Locate the cell with the specified text and output its [X, Y] center coordinate. 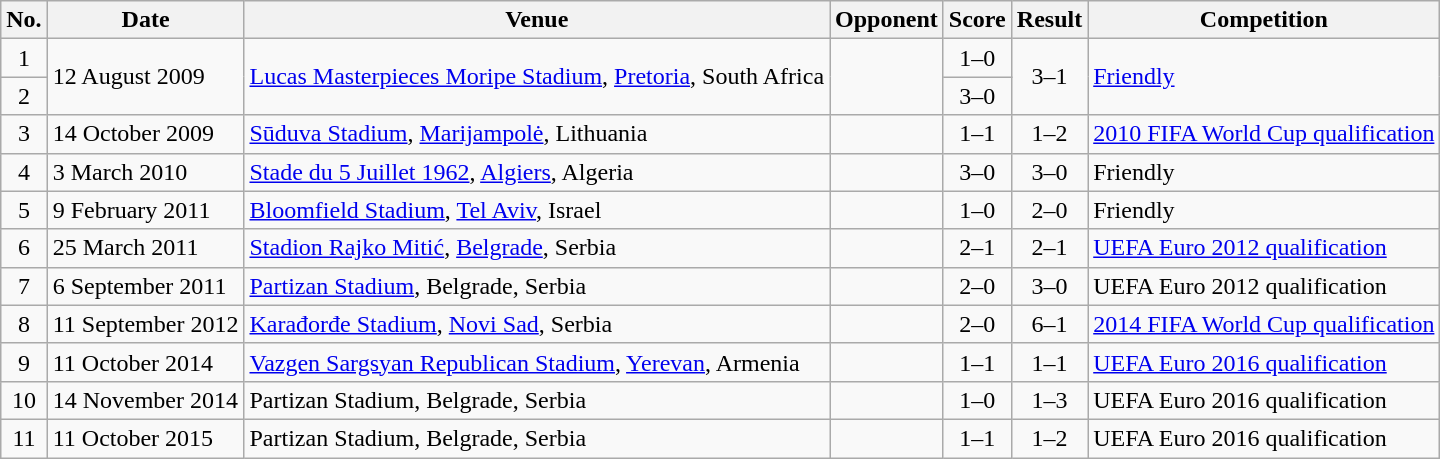
Stadion Rajko Mitić, Belgrade, Serbia [537, 248]
1–3 [1049, 400]
8 [24, 324]
2 [24, 96]
Opponent [887, 20]
6 [24, 248]
11 September 2012 [146, 324]
14 October 2009 [146, 134]
11 [24, 438]
6 September 2011 [146, 286]
11 October 2014 [146, 362]
12 August 2009 [146, 77]
10 [24, 400]
4 [24, 172]
1 [24, 58]
Score [977, 20]
3–1 [1049, 77]
Venue [537, 20]
9 February 2011 [146, 210]
9 [24, 362]
2010 FIFA World Cup qualification [1264, 134]
Stade du 5 Juillet 1962, Algiers, Algeria [537, 172]
3 [24, 134]
Vazgen Sargsyan Republican Stadium, Yerevan, Armenia [537, 362]
5 [24, 210]
Sūduva Stadium, Marijampolė, Lithuania [537, 134]
Karađorđe Stadium, Novi Sad, Serbia [537, 324]
Bloomfield Stadium, Tel Aviv, Israel [537, 210]
No. [24, 20]
25 March 2011 [146, 248]
11 October 2015 [146, 438]
Lucas Masterpieces Moripe Stadium, Pretoria, South Africa [537, 77]
Result [1049, 20]
3 March 2010 [146, 172]
6–1 [1049, 324]
2014 FIFA World Cup qualification [1264, 324]
7 [24, 286]
Date [146, 20]
Competition [1264, 20]
14 November 2014 [146, 400]
